From the cell containing the given text, extract its center point as (X, Y) coordinate. 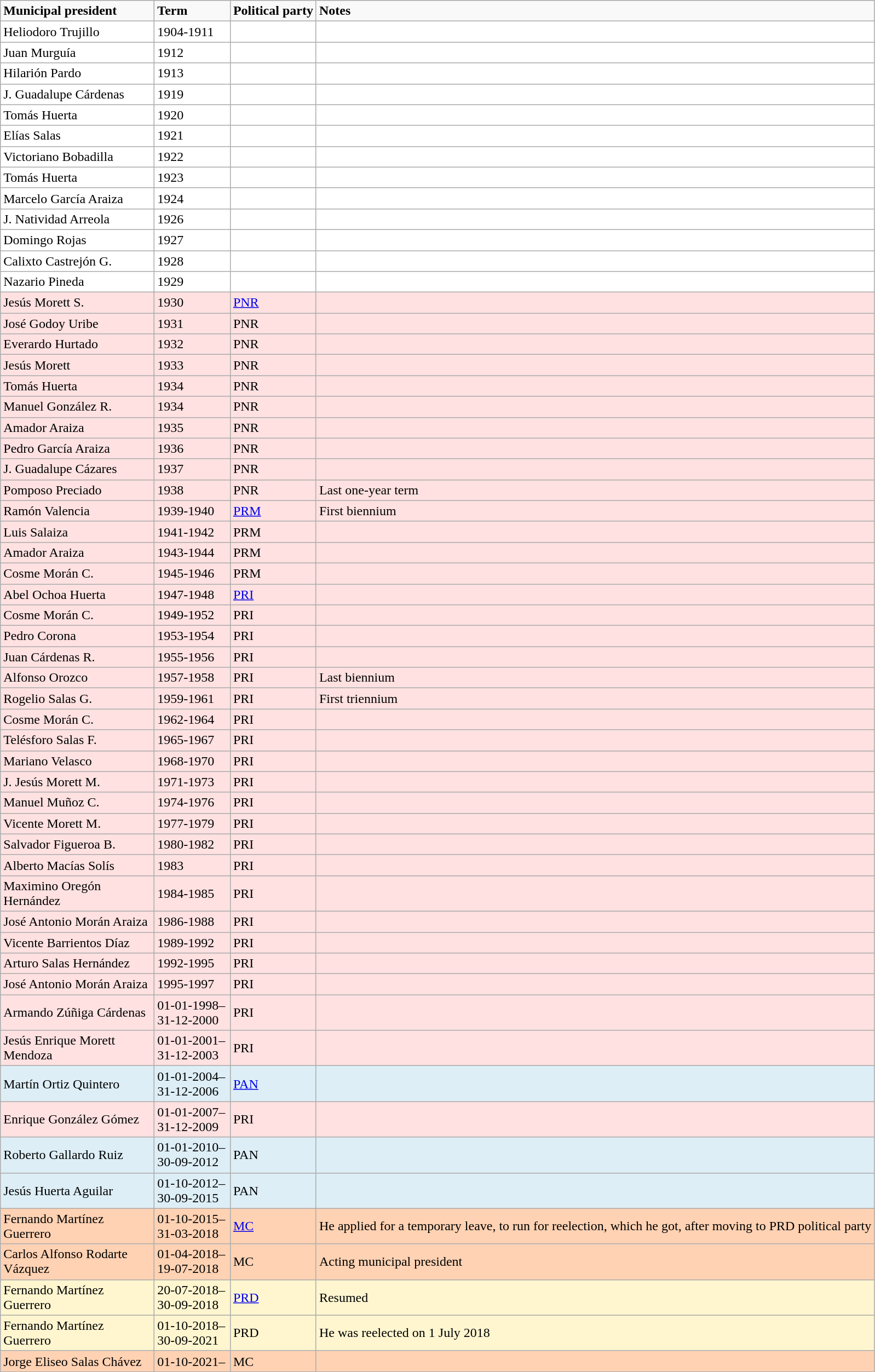
Everardo Hurtado (78, 344)
Term (193, 11)
1992-1995 (193, 964)
Jesús Morett S. (78, 303)
Telésforo Salas F. (78, 740)
Alfonso Orozco (78, 678)
Abel Ochoa Huerta (78, 594)
1984-1985 (193, 893)
1919 (193, 94)
1923 (193, 177)
1943-1944 (193, 552)
Roberto Gallardo Ruiz (78, 1155)
Manuel González R. (78, 407)
Last one-year term (595, 490)
1913 (193, 73)
1935 (193, 428)
1974-1976 (193, 803)
Heliodoro Trujillo (78, 32)
Ramón Valencia (78, 511)
1938 (193, 490)
1945-1946 (193, 573)
Enrique González Gómez (78, 1119)
01-10-2012–30-09-2015 (193, 1190)
J. Natividad Arreola (78, 219)
J. Guadalupe Cázares (78, 469)
1904-1911 (193, 32)
Acting municipal president (595, 1261)
Armando Zúñiga Cárdenas (78, 1013)
Victoriano Bobadilla (78, 157)
J. Jesús Morett M. (78, 782)
Manuel Muñoz C. (78, 803)
1939-1940 (193, 511)
First biennium (595, 511)
1926 (193, 219)
J. Guadalupe Cárdenas (78, 94)
01-01-2010–30-09-2012 (193, 1155)
Maximino Oregón Hernández (78, 893)
Municipal president (78, 11)
1980-1982 (193, 844)
01-01-2004–31-12-2006 (193, 1084)
01-04-2018–19-07-2018 (193, 1261)
1977-1979 (193, 823)
1962-1964 (193, 719)
Juan Murguía (78, 53)
Juan Cárdenas R. (78, 657)
1927 (193, 240)
First triennium (595, 699)
1955-1956 (193, 657)
Arturo Salas Hernández (78, 964)
01-01-2007–31-12-2009 (193, 1119)
1933 (193, 365)
1968-1970 (193, 761)
Pedro García Araiza (78, 448)
1957-1958 (193, 678)
1989-1992 (193, 942)
01-10-2018–30-09-2021 (193, 1333)
Carlos Alfonso Rodarte Vázquez (78, 1261)
1929 (193, 282)
1953-1954 (193, 636)
1931 (193, 324)
Luis Salaiza (78, 532)
01-01-2001–31-12-2003 (193, 1048)
1965-1967 (193, 740)
Alberto Macías Solís (78, 865)
1922 (193, 157)
Rogelio Salas G. (78, 699)
20-07-2018–30-09-2018 (193, 1298)
He applied for a temporary leave, to run for reelection, which he got, after moving to PRD political party (595, 1226)
1995-1997 (193, 984)
José Godoy Uribe (78, 324)
Resumed (595, 1298)
He was reelected on 1 July 2018 (595, 1333)
1986-1988 (193, 921)
Pedro Corona (78, 636)
Jesús Huerta Aguilar (78, 1190)
1921 (193, 136)
Jesús Enrique Morett Mendoza (78, 1048)
1947-1948 (193, 594)
Notes (595, 11)
1959-1961 (193, 699)
Pomposo Preciado (78, 490)
Hilarión Pardo (78, 73)
Political party (273, 11)
Vicente Barrientos Díaz (78, 942)
1983 (193, 865)
Jesús Morett (78, 365)
Jorge Eliseo Salas Chávez (78, 1361)
1936 (193, 448)
1928 (193, 261)
1930 (193, 303)
1971-1973 (193, 782)
1941-1942 (193, 532)
Elías Salas (78, 136)
1924 (193, 198)
Domingo Rojas (78, 240)
Mariano Velasco (78, 761)
Salvador Figueroa B. (78, 844)
1932 (193, 344)
1949-1952 (193, 615)
Martín Ortiz Quintero (78, 1084)
Marcelo García Araiza (78, 198)
1920 (193, 115)
01-10-2021– (193, 1361)
01-01-1998–31-12-2000 (193, 1013)
Nazario Pineda (78, 282)
Vicente Morett M. (78, 823)
01-10-2015–31-03-2018 (193, 1226)
1937 (193, 469)
Last biennium (595, 678)
Calixto Castrejón G. (78, 261)
1912 (193, 53)
